Search for the cell housing the specified text and yield its (X, Y) center coordinate. 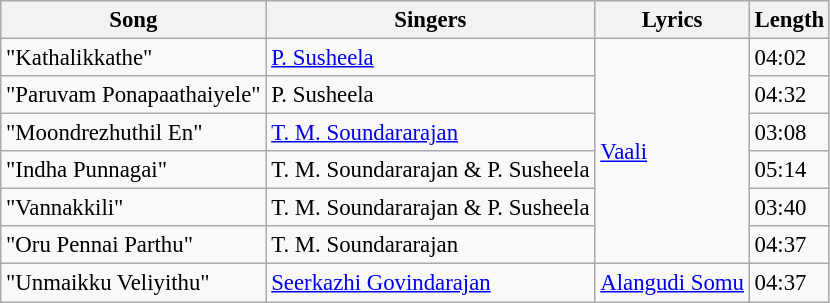
05:14 (789, 170)
"Kathalikkathe" (134, 58)
Seerkazhi Govindarajan (430, 283)
Alangudi Somu (672, 283)
Vaali (672, 152)
"Paruvam Ponapaathaiyele" (134, 95)
03:08 (789, 133)
"Oru Pennai Parthu" (134, 245)
Singers (430, 20)
"Vannakkili" (134, 208)
"Indha Punnagai" (134, 170)
03:40 (789, 208)
04:32 (789, 95)
Lyrics (672, 20)
04:02 (789, 58)
Song (134, 20)
"Unmaikku Veliyithu" (134, 283)
Length (789, 20)
"Moondrezhuthil En" (134, 133)
